Provide the [x, y] coordinate of the cell's center where the given text is located.  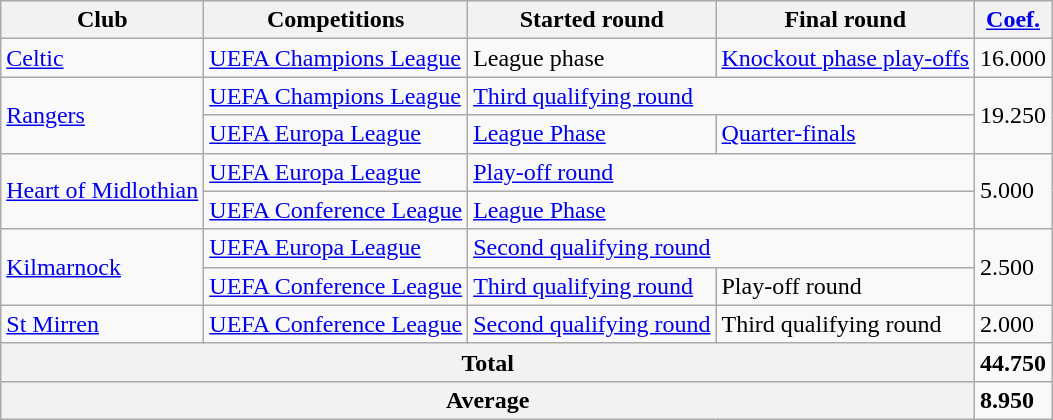
St Mirren [102, 324]
Club [102, 20]
Kilmarnock [102, 267]
Started round [592, 20]
8.950 [1014, 400]
League phase [592, 58]
Average [488, 400]
Quarter-finals [846, 134]
19.250 [1014, 115]
Competitions [336, 20]
2.500 [1014, 267]
16.000 [1014, 58]
44.750 [1014, 362]
5.000 [1014, 191]
Heart of Midlothian [102, 191]
Final round [846, 20]
2.000 [1014, 324]
Total [488, 362]
Celtic [102, 58]
Rangers [102, 115]
Knockout phase play-offs [846, 58]
Coef. [1014, 20]
